Search for the cell housing the specified text and yield its (x, y) center coordinate. 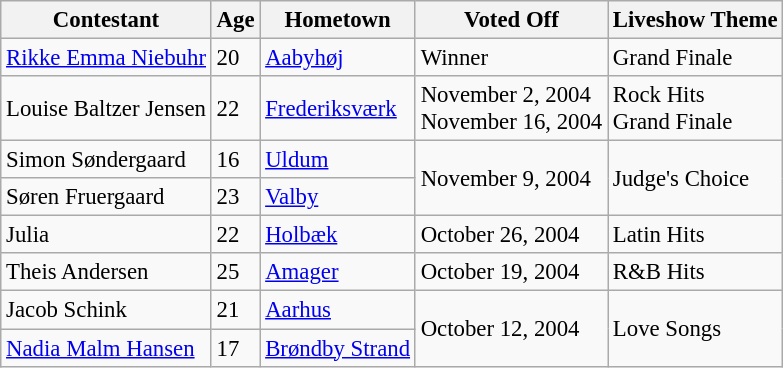
Holbæk (338, 235)
Nadia Malm Hansen (106, 348)
Love Songs (696, 328)
Winner (511, 58)
17 (236, 348)
R&B Hits (696, 273)
October 19, 2004 (511, 273)
Contestant (106, 20)
Age (236, 20)
Jacob Schink (106, 310)
October 26, 2004 (511, 235)
Louise Baltzer Jensen (106, 108)
Judge's Choice (696, 178)
Theis Andersen (106, 273)
Frederiksværk (338, 108)
Liveshow Theme (696, 20)
Simon Søndergaard (106, 160)
16 (236, 160)
Rikke Emma Niebuhr (106, 58)
Voted Off (511, 20)
Latin Hits (696, 235)
Amager (338, 273)
Aarhus (338, 310)
Søren Fruergaard (106, 197)
25 (236, 273)
Grand Finale (696, 58)
23 (236, 197)
Hometown (338, 20)
Julia (106, 235)
Uldum (338, 160)
October 12, 2004 (511, 328)
November 2, 2004November 16, 2004 (511, 108)
Brøndby Strand (338, 348)
Valby (338, 197)
20 (236, 58)
21 (236, 310)
November 9, 2004 (511, 178)
Rock HitsGrand Finale (696, 108)
Aabyhøj (338, 58)
